Return (x, y) of the center of cell containing provided text 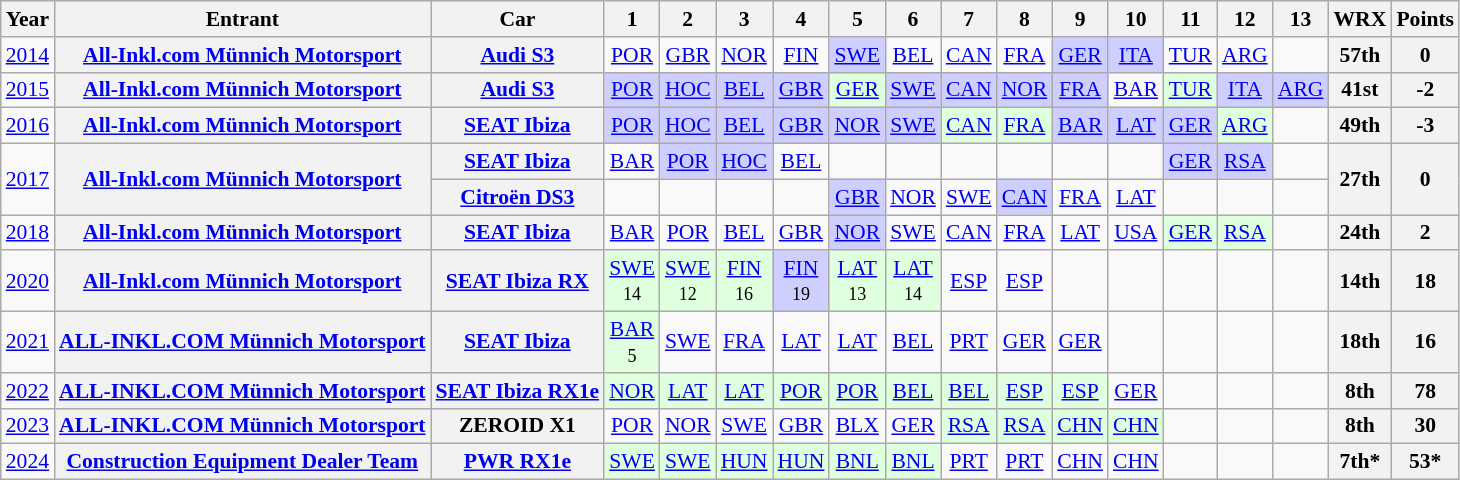
FIN19 (802, 282)
2023 (28, 426)
18th (1360, 342)
7th* (1360, 462)
2018 (28, 233)
SEAT Ibiza RX1e (518, 391)
Construction Equipment Dealer Team (242, 462)
2016 (28, 126)
2021 (28, 342)
30 (1425, 426)
1 (632, 19)
27th (1360, 180)
8 (1025, 19)
SEAT Ibiza RX (518, 282)
Car (518, 19)
Citroën DS3 (518, 197)
2017 (28, 180)
2024 (28, 462)
Points (1425, 19)
2020 (28, 282)
2014 (28, 55)
2015 (28, 90)
WRX (1360, 19)
BAR5 (632, 342)
5 (857, 19)
10 (1136, 19)
Entrant (242, 19)
9 (1080, 19)
49th (1360, 126)
53* (1425, 462)
BLX (857, 426)
Year (28, 19)
-3 (1425, 126)
18 (1425, 282)
PWR RX1e (518, 462)
24th (1360, 233)
7 (969, 19)
USA (1136, 233)
6 (913, 19)
14th (1360, 282)
11 (1190, 19)
SWE14 (632, 282)
FIN16 (744, 282)
16 (1425, 342)
12 (1245, 19)
SWE12 (688, 282)
2022 (28, 391)
LAT14 (913, 282)
-2 (1425, 90)
LAT13 (857, 282)
ZEROID X1 (518, 426)
3 (744, 19)
4 (802, 19)
41st (1360, 90)
78 (1425, 391)
13 (1301, 19)
57th (1360, 55)
FIN (802, 55)
